Scan for the cell matching the given text and deliver its [X, Y] coordinate at center. 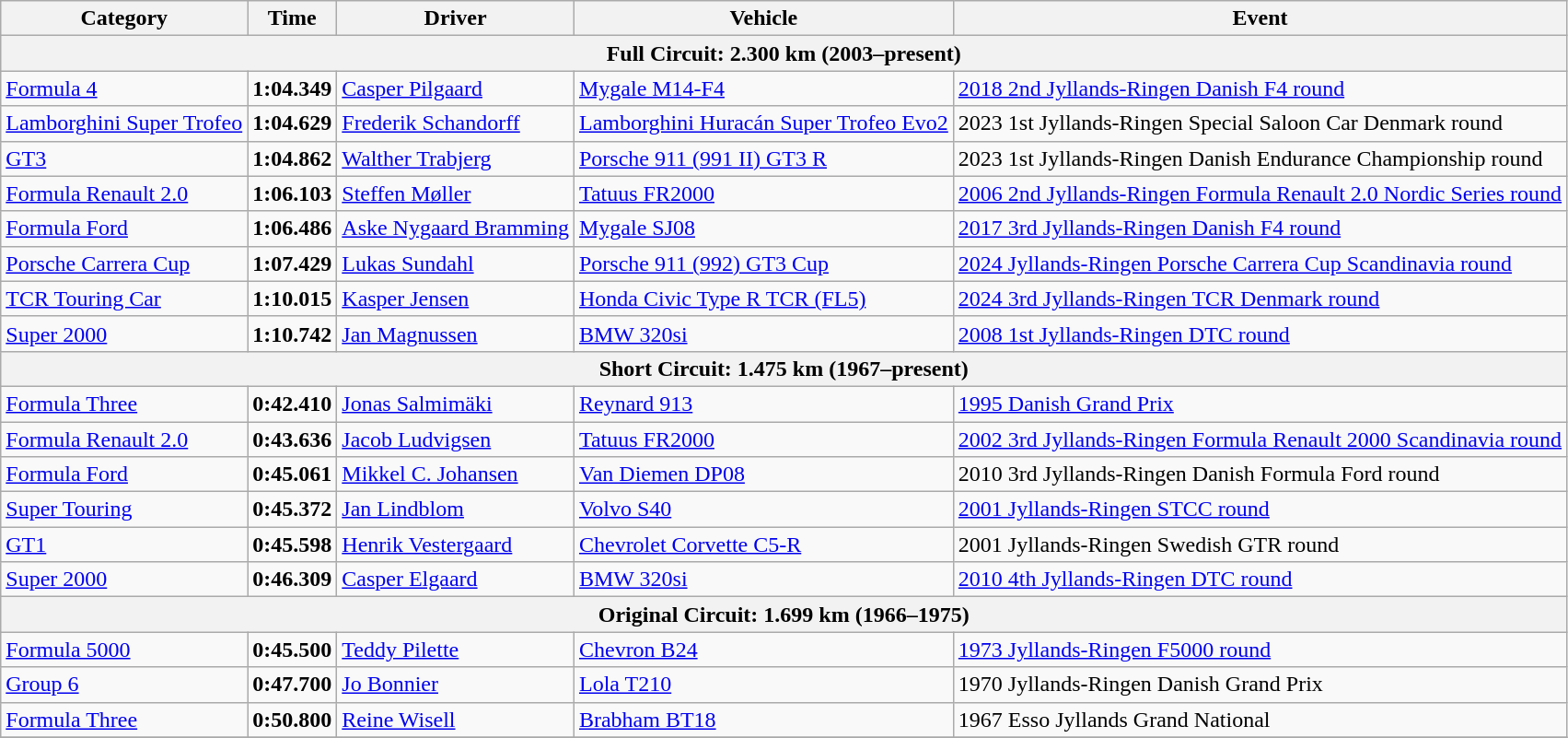
Casper Elgaard [456, 580]
Super Touring [124, 510]
Category [124, 18]
Short Circuit: 1.475 km (1967–present) [784, 369]
2024 Jyllands-Ringen Porsche Carrera Cup Scandinavia round [1260, 264]
Lukas Sundahl [456, 264]
Honda Civic Type R TCR (FL5) [763, 299]
Lamborghini Huracán Super Trofeo Evo2 [763, 123]
TCR Touring Car [124, 299]
2010 4th Jyllands-Ringen DTC round [1260, 580]
Formula 5000 [124, 650]
Driver [456, 18]
Casper Pilgaard [456, 88]
Jan Magnussen [456, 334]
0:42.410 [293, 404]
2001 Jyllands-Ringen Swedish GTR round [1260, 545]
1:10.742 [293, 334]
GT1 [124, 545]
Van Diemen DP08 [763, 474]
Porsche Carrera Cup [124, 264]
Volvo S40 [763, 510]
Henrik Vestergaard [456, 545]
1:04.629 [293, 123]
2006 2nd Jyllands-Ringen Formula Renault 2.0 Nordic Series round [1260, 193]
Mygale M14-F4 [763, 88]
0:45.500 [293, 650]
Walther Trabjerg [456, 158]
2008 1st Jyllands-Ringen DTC round [1260, 334]
Mikkel C. Johansen [456, 474]
2002 3rd Jyllands-Ringen Formula Renault 2000 Scandinavia round [1260, 439]
Lola T210 [763, 685]
GT3 [124, 158]
2023 1st Jyllands-Ringen Danish Endurance Championship round [1260, 158]
Teddy Pilette [456, 650]
0:50.800 [293, 720]
Aske Nygaard Bramming [456, 228]
2018 2nd Jyllands-Ringen Danish F4 round [1260, 88]
1973 Jyllands-Ringen F5000 round [1260, 650]
Jonas Salmimäki [456, 404]
Jan Lindblom [456, 510]
1:10.015 [293, 299]
0:45.372 [293, 510]
1:07.429 [293, 264]
0:46.309 [293, 580]
Time [293, 18]
2017 3rd Jyllands-Ringen Danish F4 round [1260, 228]
Frederik Schandorff [456, 123]
Vehicle [763, 18]
2023 1st Jyllands-Ringen Special Saloon Car Denmark round [1260, 123]
Reynard 913 [763, 404]
1967 Esso Jyllands Grand National [1260, 720]
Chevrolet Corvette C5-R [763, 545]
0:47.700 [293, 685]
Event [1260, 18]
Jacob Ludvigsen [456, 439]
2001 Jyllands-Ringen STCC round [1260, 510]
Kasper Jensen [456, 299]
1995 Danish Grand Prix [1260, 404]
Reine Wisell [456, 720]
Full Circuit: 2.300 km (2003–present) [784, 53]
1:06.486 [293, 228]
1:04.349 [293, 88]
Formula 4 [124, 88]
1:04.862 [293, 158]
1970 Jyllands-Ringen Danish Grand Prix [1260, 685]
0:43.636 [293, 439]
2024 3rd Jyllands-Ringen TCR Denmark round [1260, 299]
Original Circuit: 1.699 km (1966–1975) [784, 615]
Lamborghini Super Trofeo [124, 123]
Steffen Møller [456, 193]
Brabham BT18 [763, 720]
Mygale SJ08 [763, 228]
0:45.061 [293, 474]
Group 6 [124, 685]
0:45.598 [293, 545]
Jo Bonnier [456, 685]
1:06.103 [293, 193]
Chevron B24 [763, 650]
Porsche 911 (992) GT3 Cup [763, 264]
2010 3rd Jyllands-Ringen Danish Formula Ford round [1260, 474]
Porsche 911 (991 II) GT3 R [763, 158]
